Output the [x, y] coordinate of the center of the cell containing the given text.  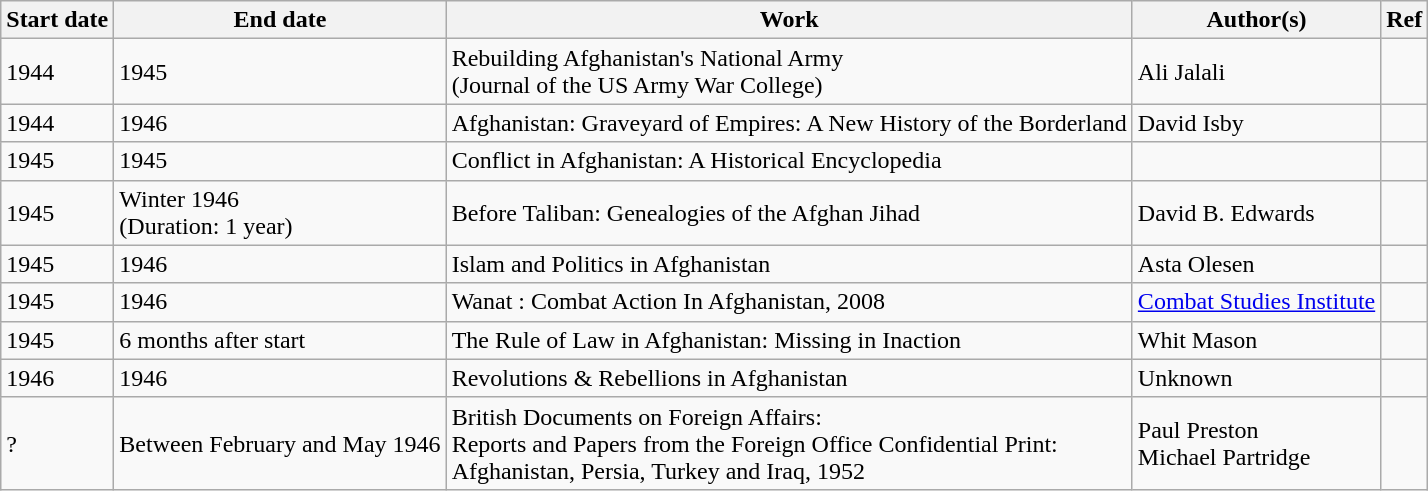
Conflict in Afghanistan: A Historical Encyclopedia [789, 161]
Between February and May 1946 [280, 443]
David Isby [1256, 123]
? [58, 443]
Unknown [1256, 378]
End date [280, 20]
Author(s) [1256, 20]
David B. Edwards [1256, 212]
6 months after start [280, 340]
British Documents on Foreign Affairs:Reports and Papers from the Foreign Office Confidential Print:Afghanistan, Persia, Turkey and Iraq, 1952 [789, 443]
Ali Jalali [1256, 72]
Afghanistan: Graveyard of Empires: A New History of the Borderland [789, 123]
Before Taliban: Genealogies of the Afghan Jihad [789, 212]
Whit Mason [1256, 340]
Asta Olesen [1256, 264]
Rebuilding Afghanistan's National Army(Journal of the US Army War College) [789, 72]
Revolutions & Rebellions in Afghanistan [789, 378]
Work [789, 20]
The Rule of Law in Afghanistan: Missing in Inaction [789, 340]
Start date [58, 20]
Wanat : Combat Action In Afghanistan, 2008 [789, 302]
Islam and Politics in Afghanistan [789, 264]
Winter 1946(Duration: 1 year) [280, 212]
Paul PrestonMichael Partridge [1256, 443]
Combat Studies Institute [1256, 302]
Ref [1404, 20]
